From the cell containing the given text, extract its center point as [X, Y] coordinate. 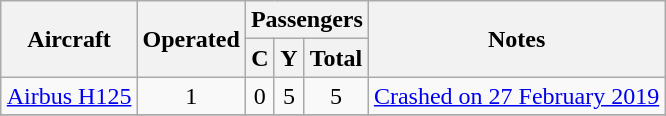
Total [336, 58]
Notes [516, 39]
Aircraft [69, 39]
C [260, 58]
Airbus H125 [69, 96]
Passengers [306, 20]
Crashed on 27 February 2019 [516, 96]
Operated [191, 39]
1 [191, 96]
0 [260, 96]
Y [288, 58]
